Output the [X, Y] coordinate of the center of the cell containing the given text.  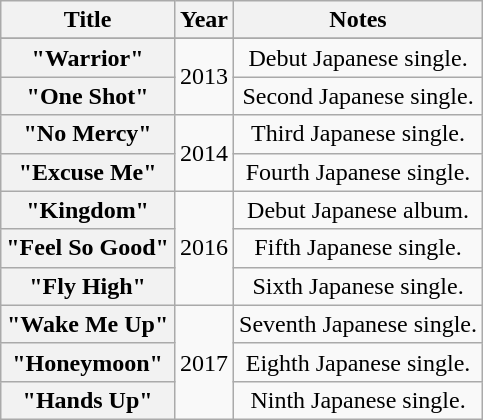
"Fly High" [88, 286]
"Feel So Good" [88, 248]
Notes [358, 20]
"No Mercy" [88, 134]
2014 [204, 153]
Seventh Japanese single. [358, 324]
"Warrior" [88, 58]
Second Japanese single. [358, 96]
2017 [204, 362]
Third Japanese single. [358, 134]
Fifth Japanese single. [358, 248]
Title [88, 20]
"One Shot" [88, 96]
Year [204, 20]
Sixth Japanese single. [358, 286]
2013 [204, 77]
2016 [204, 248]
Ninth Japanese single. [358, 400]
"Hands Up" [88, 400]
Debut Japanese album. [358, 210]
"Wake Me Up" [88, 324]
"Excuse Me" [88, 172]
"Kingdom" [88, 210]
"Honeymoon" [88, 362]
Fourth Japanese single. [358, 172]
Debut Japanese single. [358, 58]
Eighth Japanese single. [358, 362]
